Scan for the cell matching the given text and deliver its (x, y) coordinate at center. 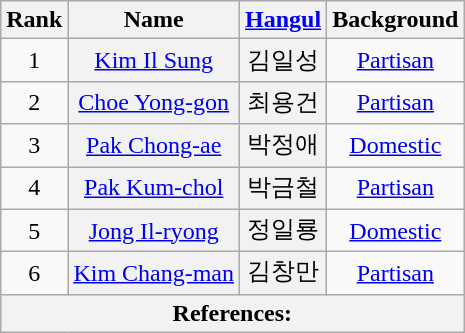
6 (34, 274)
김창만 (284, 274)
Pak Chong-ae (154, 146)
Kim Il Sung (154, 60)
Background (396, 20)
Kim Chang-man (154, 274)
정일룡 (284, 230)
Jong Il-ryong (154, 230)
Rank (34, 20)
References: (232, 313)
1 (34, 60)
3 (34, 146)
2 (34, 102)
Pak Kum-chol (154, 188)
김일성 (284, 60)
최용건 (284, 102)
박금철 (284, 188)
Name (154, 20)
박정애 (284, 146)
Hangul (284, 20)
5 (34, 230)
4 (34, 188)
Choe Yong-gon (154, 102)
